Scan for the cell matching the given text and deliver its (x, y) coordinate at center. 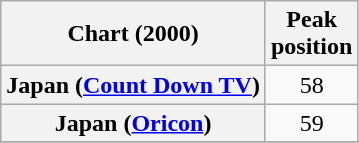
Peakposition (311, 34)
59 (311, 123)
Japan (Count Down TV) (134, 85)
Japan (Oricon) (134, 123)
Chart (2000) (134, 34)
58 (311, 85)
